Determine the (x, y) coordinate at the center of the cell enclosing the given text.  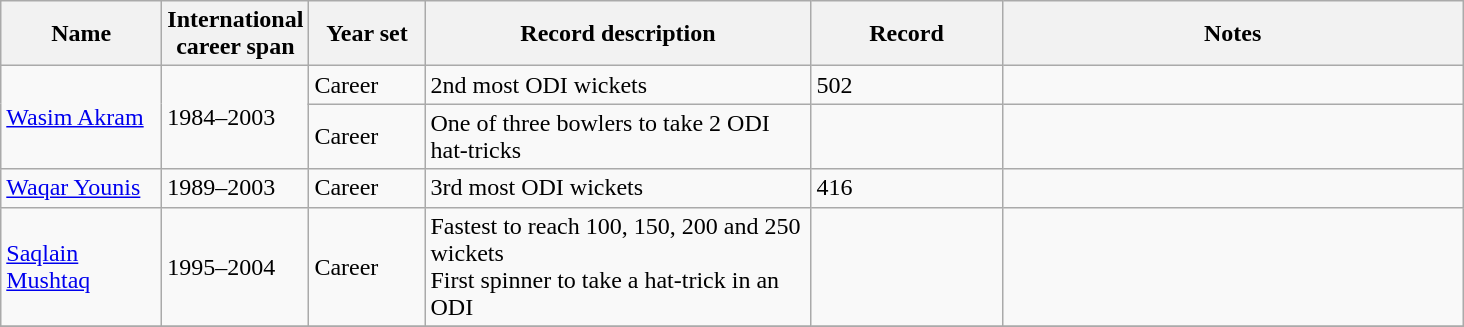
1989–2003 (236, 188)
3rd most ODI wickets (618, 188)
2nd most ODI wickets (618, 85)
Record description (618, 34)
Wasim Akram (82, 118)
Notes (1232, 34)
502 (906, 85)
International career span (236, 34)
Year set (367, 34)
Waqar Younis (82, 188)
Saqlain Mushtaq (82, 266)
Record (906, 34)
Fastest to reach 100, 150, 200 and 250 wickets First spinner to take a hat-trick in an ODI (618, 266)
One of three bowlers to take 2 ODI hat-tricks (618, 136)
Name (82, 34)
1995–2004 (236, 266)
416 (906, 188)
1984–2003 (236, 118)
